Pinpoint the cell where the given text exists, returning its (x, y) midpoint coordinate. 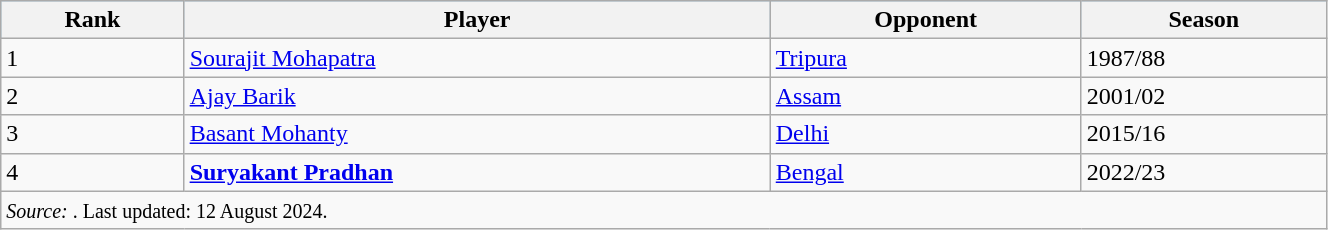
Tripura (926, 58)
Rank (92, 20)
Player (477, 20)
Ajay Barik (477, 96)
Delhi (926, 134)
Basant Mohanty (477, 134)
Bengal (926, 172)
3 (92, 134)
Sourajit Mohapatra (477, 58)
4 (92, 172)
Source: . Last updated: 12 August 2024. (664, 210)
2022/23 (1204, 172)
2 (92, 96)
Assam (926, 96)
Suryakant Pradhan (477, 172)
Season (1204, 20)
Opponent (926, 20)
1987/88 (1204, 58)
2015/16 (1204, 134)
2001/02 (1204, 96)
1 (92, 58)
